Extract the [x, y] coordinate from the center of the cell holding the provided text.  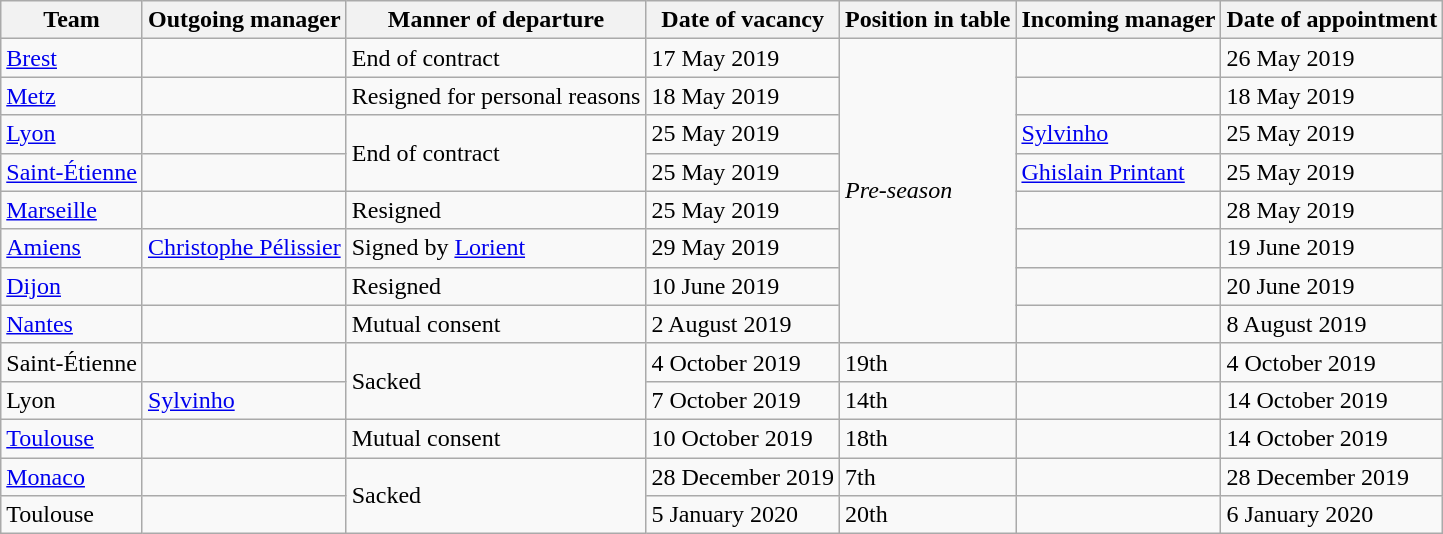
Marseille [72, 210]
20 June 2019 [1332, 286]
Amiens [72, 248]
10 October 2019 [743, 438]
Pre-season [928, 191]
7 October 2019 [743, 400]
19th [928, 362]
Monaco [72, 477]
8 August 2019 [1332, 324]
Christophe Pélissier [244, 248]
14th [928, 400]
Metz [72, 96]
5 January 2020 [743, 515]
Signed by Lorient [496, 248]
7th [928, 477]
Resigned for personal reasons [496, 96]
Brest [72, 58]
Dijon [72, 286]
2 August 2019 [743, 324]
Nantes [72, 324]
20th [928, 515]
Position in table [928, 20]
28 May 2019 [1332, 210]
19 June 2019 [1332, 248]
10 June 2019 [743, 286]
18th [928, 438]
6 January 2020 [1332, 515]
Ghislain Printant [1118, 172]
Date of appointment [1332, 20]
Incoming manager [1118, 20]
Team [72, 20]
29 May 2019 [743, 248]
17 May 2019 [743, 58]
Outgoing manager [244, 20]
Manner of departure [496, 20]
26 May 2019 [1332, 58]
Date of vacancy [743, 20]
